Detect which cell encompasses the target text, then output its (X, Y) center coordinate. 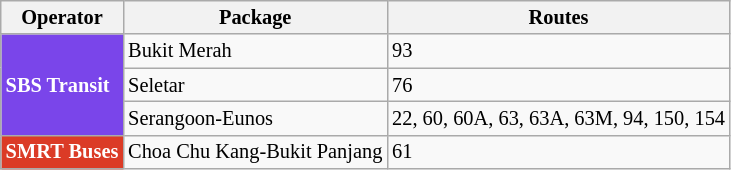
76 (558, 85)
Seletar (255, 85)
Serangoon-Eunos (255, 118)
Choa Chu Kang-Bukit Panjang (255, 152)
SMRT Buses (62, 152)
93 (558, 51)
22, 60, 60A, 63, 63A, 63M, 94, 150, 154 (558, 118)
Bukit Merah (255, 51)
Operator (62, 17)
Package (255, 17)
Routes (558, 17)
61 (558, 152)
SBS Transit (62, 84)
